Return the (x, y) coordinate for the center point of the cell that contains the specified text.  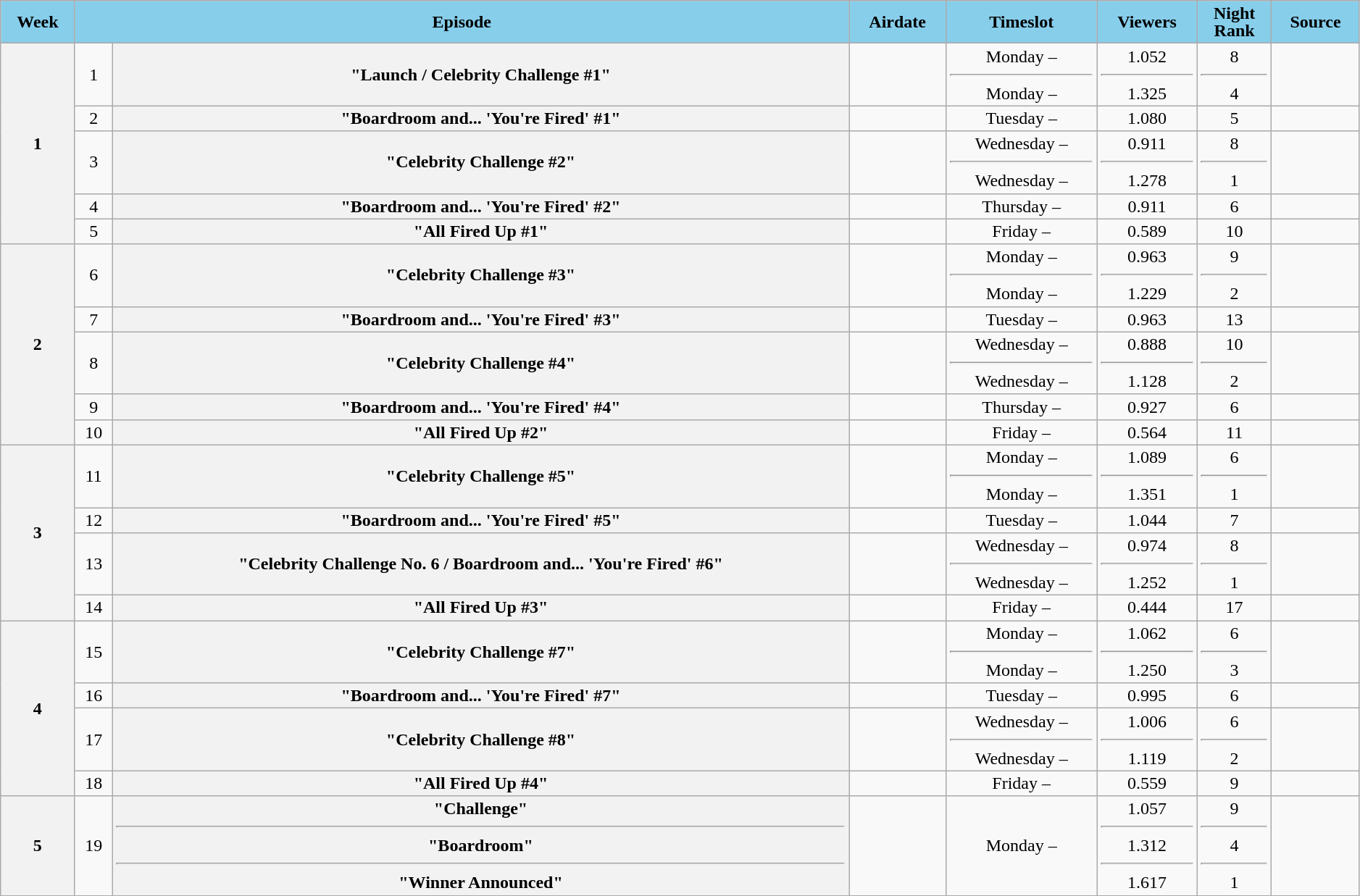
"All Fired Up #2" (480, 432)
"Boardroom and... 'You're Fired' #4" (480, 407)
"Boardroom and... 'You're Fired' #5" (480, 520)
0.9111.278 (1148, 162)
15 (93, 652)
"Launch / Celebrity Challenge #1" (480, 75)
1.0571.3121.617 (1148, 846)
0.995 (1148, 695)
Week (38, 22)
8 (93, 363)
NightRank (1234, 22)
Monday – (1022, 846)
1.044 (1148, 520)
"Boardroom and... 'You're Fired' #3" (480, 319)
0.589 (1148, 232)
63 (1234, 652)
Viewers (1148, 22)
0.444 (1148, 608)
16 (93, 695)
Timeslot (1022, 22)
0.8881.128 (1148, 363)
Source (1316, 22)
"Celebrity Challenge #5" (480, 476)
62 (1234, 740)
"All Fired Up #1" (480, 232)
84 (1234, 75)
102 (1234, 363)
0.9631.229 (1148, 275)
14 (93, 608)
Airdate (898, 22)
19 (93, 846)
"Celebrity Challenge #8" (480, 740)
"Challenge""Boardroom""Winner Announced" (480, 846)
0.927 (1148, 407)
"Celebrity Challenge #2" (480, 162)
1.080 (1148, 119)
"Boardroom and... 'You're Fired' #2" (480, 206)
61 (1234, 476)
0.963 (1148, 319)
92 (1234, 275)
"Boardroom and... 'You're Fired' #1" (480, 119)
0.911 (1148, 206)
"All Fired Up #3" (480, 608)
"Celebrity Challenge No. 6 / Boardroom and... 'You're Fired' #6" (480, 564)
1.0521.325 (1148, 75)
"All Fired Up #4" (480, 784)
"Celebrity Challenge #4" (480, 363)
12 (93, 520)
18 (93, 784)
1.0621.250 (1148, 652)
0.559 (1148, 784)
"Boardroom and... 'You're Fired' #7" (480, 695)
1.0891.351 (1148, 476)
0.564 (1148, 432)
1.0061.119 (1148, 740)
941 (1234, 846)
"Celebrity Challenge #3" (480, 275)
0.9741.252 (1148, 564)
"Celebrity Challenge #7" (480, 652)
Episode (462, 22)
